For the text-containing cell, return its midpoint in (x, y) coordinate format. 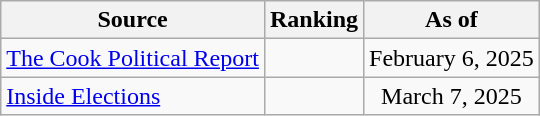
Ranking (314, 20)
February 6, 2025 (452, 58)
Source (133, 20)
March 7, 2025 (452, 96)
Inside Elections (133, 96)
As of (452, 20)
The Cook Political Report (133, 58)
